Return the (x, y) coordinate for the center point of the cell that contains the specified text.  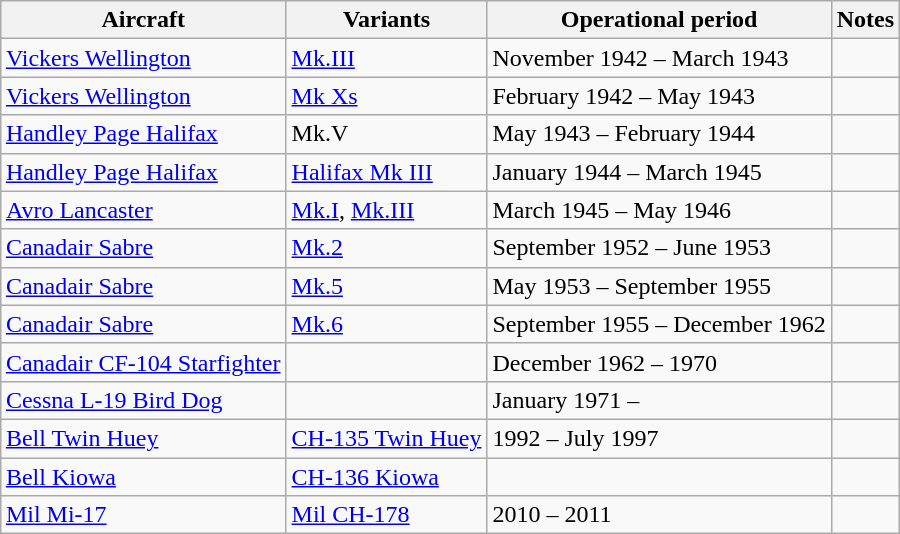
May 1943 – February 1944 (659, 134)
Mil CH-178 (386, 515)
Canadair CF-104 Starfighter (143, 362)
December 1962 – 1970 (659, 362)
Mk.III (386, 58)
1992 – July 1997 (659, 438)
September 1955 – December 1962 (659, 324)
January 1944 – March 1945 (659, 172)
Mk.6 (386, 324)
Variants (386, 20)
February 1942 – May 1943 (659, 96)
Operational period (659, 20)
2010 – 2011 (659, 515)
CH-136 Kiowa (386, 477)
May 1953 – September 1955 (659, 286)
Mk Xs (386, 96)
Mil Mi-17 (143, 515)
Cessna L-19 Bird Dog (143, 400)
Halifax Mk III (386, 172)
March 1945 – May 1946 (659, 210)
Aircraft (143, 20)
Notes (865, 20)
Bell Twin Huey (143, 438)
CH-135 Twin Huey (386, 438)
Mk.2 (386, 248)
Mk.I, Mk.III (386, 210)
Avro Lancaster (143, 210)
Mk.V (386, 134)
September 1952 – June 1953 (659, 248)
Bell Kiowa (143, 477)
November 1942 – March 1943 (659, 58)
Mk.5 (386, 286)
January 1971 – (659, 400)
